Output the (X, Y) coordinate of the center of the cell containing the given text.  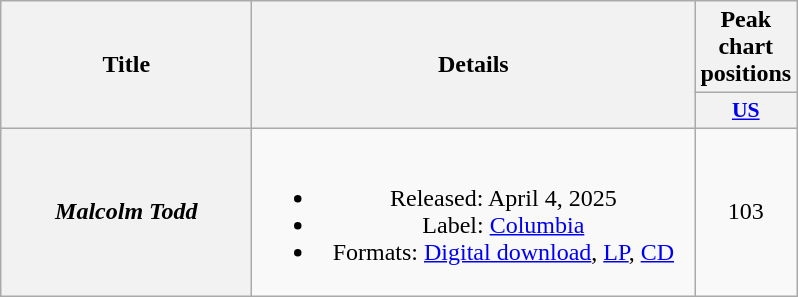
Title (126, 65)
103 (746, 212)
Released: April 4, 2025Label: ColumbiaFormats: Digital download, LP, CD (474, 212)
Malcolm Todd (126, 212)
Details (474, 65)
US (746, 111)
Peak chart positions (746, 47)
